Provide the (x, y) coordinate of the cell's center where the given text is located.  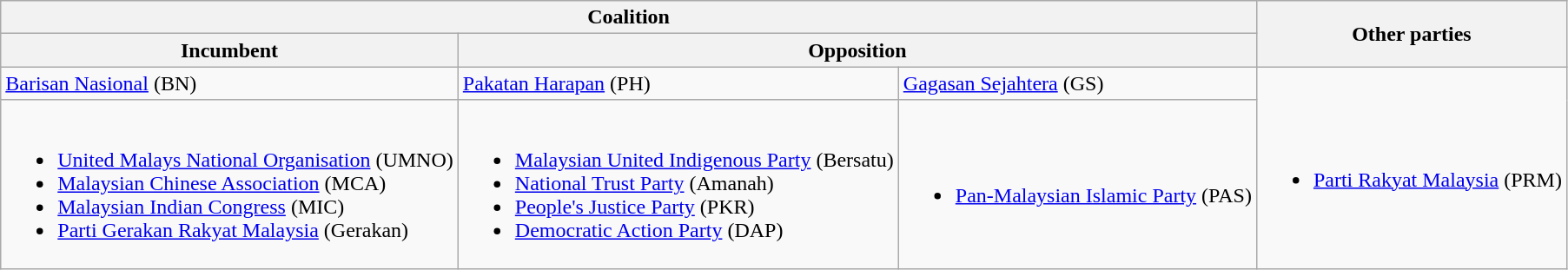
Pan-Malaysian Islamic Party (PAS) (1077, 184)
Opposition (857, 50)
Incumbent (229, 50)
Parti Rakyat Malaysia (PRM) (1411, 168)
Gagasan Sejahtera (GS) (1077, 83)
Pakatan Harapan (PH) (678, 83)
Barisan Nasional (BN) (229, 83)
Malaysian United Indigenous Party (Bersatu) National Trust Party (Amanah) People's Justice Party (PKR) Democratic Action Party (DAP) (678, 184)
Coalition (629, 17)
Other parties (1411, 34)
